Pinpoint the cell where the given text exists, returning its (x, y) midpoint coordinate. 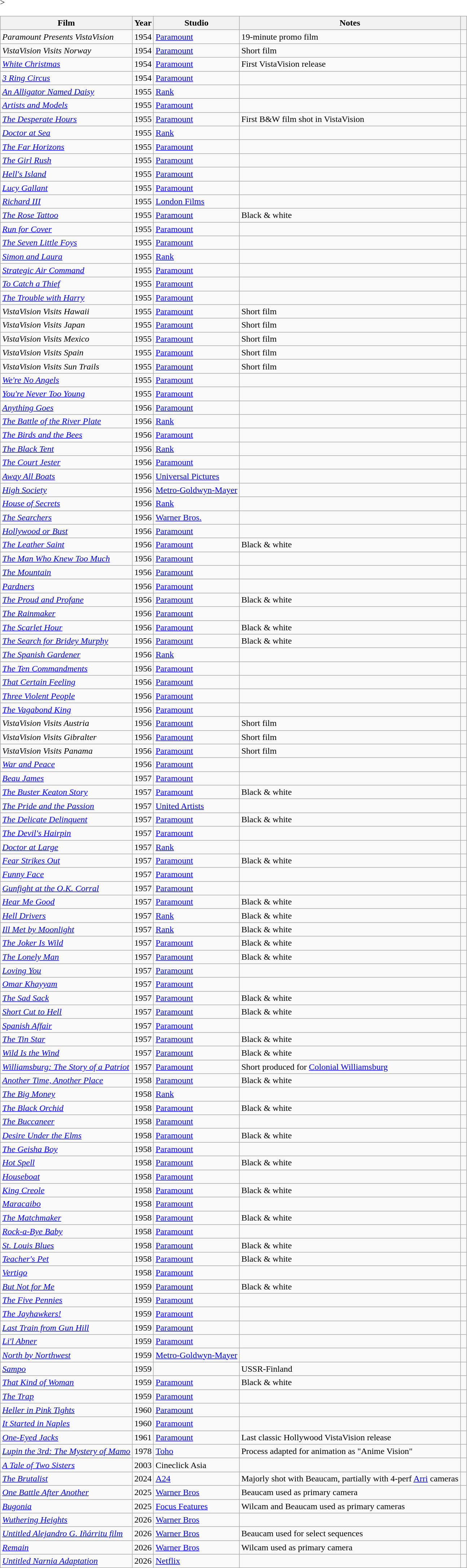
Last classic Hollywood VistaVision release (350, 1437)
Bugonia (66, 1506)
Wilcam used as primary camera (350, 1547)
War and Peace (66, 765)
Anything Goes (66, 407)
Gunfight at the O.K. Corral (66, 888)
Wild Is the Wind (66, 1053)
Doctor at Sea (66, 133)
The Buccaneer (66, 1122)
The Girl Rush (66, 160)
Untitled Narnia Adaptation (66, 1561)
VistaVision Visits Mexico (66, 339)
To Catch a Thief (66, 284)
Hot Spell (66, 1163)
Wuthering Heights (66, 1520)
Simon and Laura (66, 257)
An Alligator Named Daisy (66, 92)
North by Northwest (66, 1355)
Richard III (66, 202)
The Lonely Man (66, 957)
Omar Khayyam (66, 984)
Another Time, Another Place (66, 1081)
Artists and Models (66, 105)
Vertigo (66, 1273)
The Pride and the Passion (66, 806)
Heller in Pink Tights (66, 1410)
A Tale of Two Sisters (66, 1465)
One Battle After Another (66, 1492)
The Jayhawkers! (66, 1314)
Cineclick Asia (197, 1465)
The Far Horizons (66, 146)
A24 (197, 1479)
Strategic Air Command (66, 270)
VistaVision Visits Japan (66, 325)
Houseboat (66, 1177)
The Battle of the River Plate (66, 421)
Netflix (197, 1561)
The Black Orchid (66, 1108)
Remain (66, 1547)
Away All Boats (66, 476)
VistaVision Visits Gibralter (66, 737)
You're Never Too Young (66, 394)
Hollywood or Bust (66, 531)
That Certain Feeling (66, 682)
Three Violent People (66, 696)
Doctor at Large (66, 847)
The Trap (66, 1396)
The Black Tent (66, 449)
The Searchers (66, 517)
VistaVision Visits Hawaii (66, 311)
Pardners (66, 586)
Run for Cover (66, 229)
Desire Under the Elms (66, 1135)
King Creole (66, 1190)
The Matchmaker (66, 1218)
White Christmas (66, 64)
19-minute promo film (350, 37)
We're No Angels (66, 380)
Lucy Gallant (66, 188)
Funny Face (66, 875)
Teacher's Pet (66, 1259)
Warner Bros. (197, 517)
The Rainmaker (66, 613)
St. Louis Blues (66, 1245)
The Seven Little Foys (66, 243)
Lupin the 3rd: The Mystery of Mamo (66, 1451)
VistaVision Visits Sun Trails (66, 366)
Wilcam and Beaucam used as primary cameras (350, 1506)
The Birds and the Bees (66, 435)
The Leather Saint (66, 545)
That Kind of Woman (66, 1383)
Williamsburg: The Story of a Patriot (66, 1067)
United Artists (197, 806)
High Society (66, 490)
The Desperate Hours (66, 119)
Notes (350, 23)
Loving You (66, 971)
Film (66, 23)
Universal Pictures (197, 476)
Studio (197, 23)
The Proud and Profane (66, 600)
Year (143, 23)
The Five Pennies (66, 1300)
The Search for Bridey Murphy (66, 641)
The Scarlet Hour (66, 627)
House of Secrets (66, 504)
The Mountain (66, 572)
The Man Who Knew Too Much (66, 559)
Beau James (66, 778)
The Joker Is Wild (66, 943)
VistaVision Visits Panama (66, 751)
1978 (143, 1451)
The Geisha Boy (66, 1149)
USSR-Finland (350, 1369)
2003 (143, 1465)
Sampo (66, 1369)
Maracaibo (66, 1204)
The Rose Tattoo (66, 215)
Paramount Presents VistaVision (66, 37)
Beaucam used for select sequences (350, 1534)
Last Train from Gun Hill (66, 1328)
The Big Money (66, 1094)
VistaVision Visits Spain (66, 352)
London Films (197, 202)
One-Eyed Jacks (66, 1437)
Li'l Abner (66, 1341)
The Delicate Delinquent (66, 819)
Rock-a-Bye Baby (66, 1231)
2024 (143, 1479)
The Trouble with Harry (66, 298)
Spanish Affair (66, 1025)
First B&W film shot in VistaVision (350, 119)
The Sad Sack (66, 998)
Hell Drivers (66, 916)
But Not for Me (66, 1286)
Hear Me Good (66, 902)
Beaucam used as primary camera (350, 1492)
VistaVision Visits Austria (66, 723)
Toho (197, 1451)
Majorly shot with Beaucam, partially with 4-perf Arri cameras (350, 1479)
The Spanish Gardener (66, 655)
VistaVision Visits Norway (66, 51)
The Brutalist (66, 1479)
The Tin Star (66, 1039)
First VistaVision release (350, 64)
Untitled Alejandro G. Iñárritu film (66, 1534)
The Court Jester (66, 463)
Focus Features (197, 1506)
The Ten Commandments (66, 669)
1961 (143, 1437)
Fear Strikes Out (66, 861)
The Vagabond King (66, 710)
Short produced for Colonial Williamsburg (350, 1067)
3 Ring Circus (66, 78)
Short Cut to Hell (66, 1012)
The Devil's Hairpin (66, 833)
Hell's Island (66, 174)
Ill Met by Moonlight (66, 929)
The Buster Keaton Story (66, 792)
Process adapted for animation as "Anime Vision" (350, 1451)
It Started in Naples (66, 1424)
